Search for the cell housing the specified text and yield its (x, y) center coordinate. 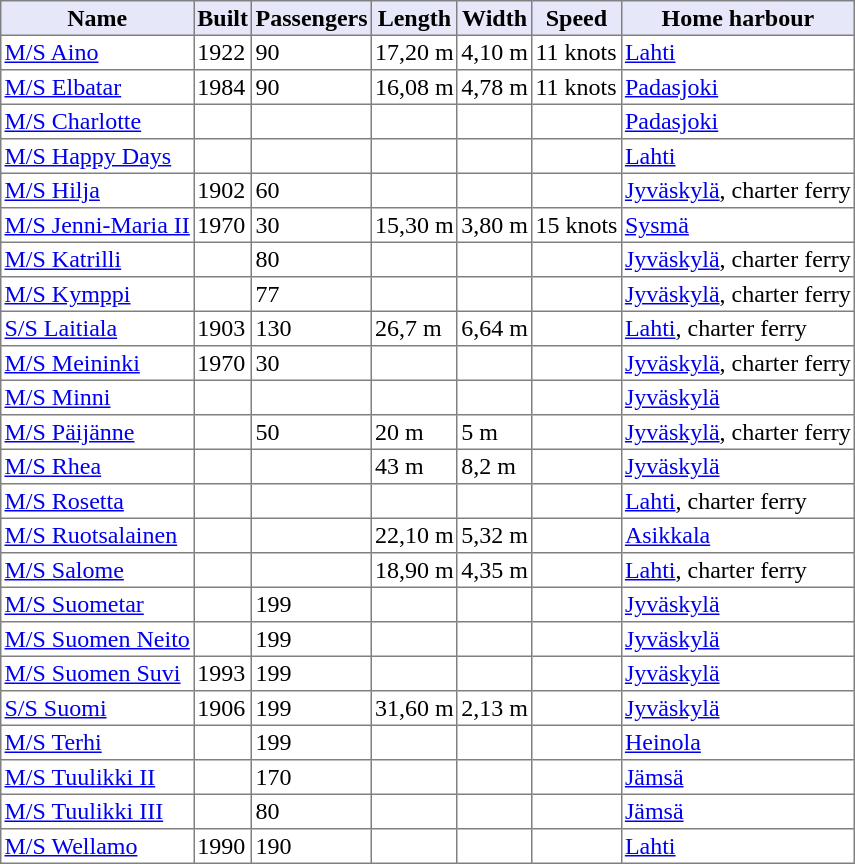
1984 (223, 87)
5 m (494, 432)
M/S Suomen Suvi (98, 673)
M/S Rosetta (98, 501)
M/S Terhi (98, 742)
4,10 m (494, 52)
Sysmä (738, 225)
M/S Wellamo (98, 846)
1993 (223, 673)
M/S Kymppi (98, 294)
5,32 m (494, 535)
1902 (223, 190)
M/S Suometar (98, 604)
1990 (223, 846)
4,35 m (494, 570)
1922 (223, 52)
M/S Aino (98, 52)
4,78 m (494, 87)
190 (312, 846)
43 m (414, 466)
31,60 m (414, 708)
Built (223, 18)
60 (312, 190)
M/S Happy Days (98, 156)
M/S Meininki (98, 363)
Heinola (738, 742)
M/S Hilja (98, 190)
15,30 m (414, 225)
22,10 m (414, 535)
Speed (577, 18)
3,80 m (494, 225)
M/S Salome (98, 570)
8,2 m (494, 466)
S/S Laitiala (98, 328)
M/S Elbatar (98, 87)
130 (312, 328)
Length (414, 18)
6,64 m (494, 328)
Asikkala (738, 535)
M/S Päijänne (98, 432)
17,20 m (414, 52)
M/S Rhea (98, 466)
M/S Minni (98, 397)
50 (312, 432)
77 (312, 294)
26,7 m (414, 328)
Width (494, 18)
M/S Tuulikki III (98, 811)
M/S Charlotte (98, 121)
S/S Suomi (98, 708)
1906 (223, 708)
Home harbour (738, 18)
15 knots (577, 225)
M/S Jenni-Maria II (98, 225)
Passengers (312, 18)
2,13 m (494, 708)
M/S Ruotsalainen (98, 535)
16,08 m (414, 87)
1903 (223, 328)
170 (312, 777)
20 m (414, 432)
M/S Suomen Neito (98, 639)
18,90 m (414, 570)
M/S Katrilli (98, 259)
M/S Tuulikki II (98, 777)
Name (98, 18)
